Extract the (X, Y) coordinate from the center of the cell holding the provided text.  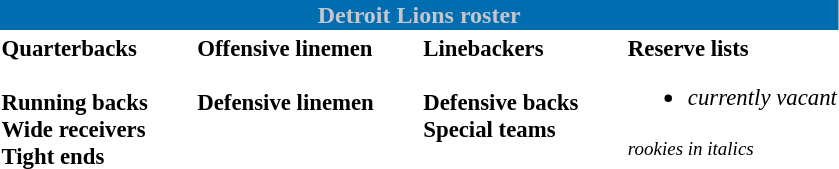
Detroit Lions roster (419, 15)
